Scan for the cell matching the given text and deliver its (x, y) coordinate at center. 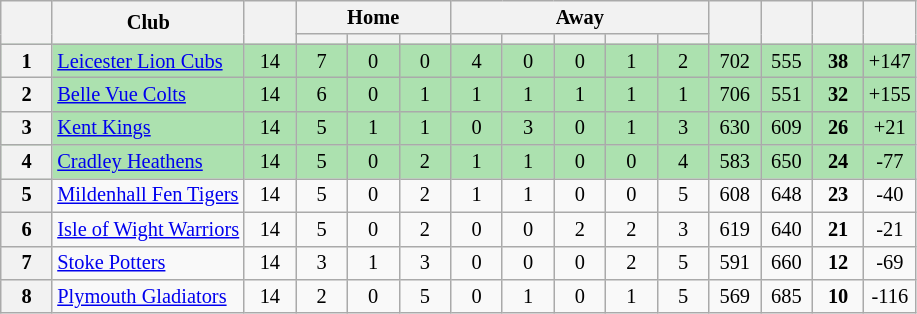
685 (787, 296)
650 (787, 162)
706 (735, 94)
Plymouth Gladiators (148, 296)
12 (838, 263)
-116 (890, 296)
23 (838, 195)
-77 (890, 162)
-21 (890, 229)
609 (787, 128)
+21 (890, 128)
640 (787, 229)
-69 (890, 263)
+147 (890, 61)
608 (735, 195)
Home (374, 17)
Isle of Wight Warriors (148, 229)
26 (838, 128)
551 (787, 94)
21 (838, 229)
Stoke Potters (148, 263)
Mildenhall Fen Tigers (148, 195)
Belle Vue Colts (148, 94)
8 (27, 296)
591 (735, 263)
555 (787, 61)
+155 (890, 94)
619 (735, 229)
32 (838, 94)
Away (580, 17)
583 (735, 162)
Kent Kings (148, 128)
38 (838, 61)
702 (735, 61)
Cradley Heathens (148, 162)
10 (838, 296)
569 (735, 296)
630 (735, 128)
660 (787, 263)
648 (787, 195)
-40 (890, 195)
Club (148, 22)
24 (838, 162)
Leicester Lion Cubs (148, 61)
